Detect which cell encompasses the target text, then output its (x, y) center coordinate. 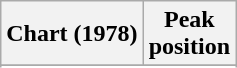
Chart (1978) (72, 34)
Peakposition (189, 34)
